Identify which cell holds the provided text, then report its [X, Y] central coordinate. 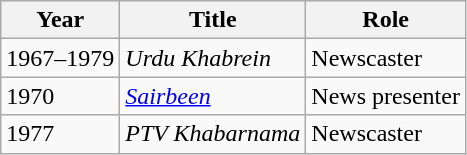
1977 [60, 134]
PTV Khabarnama [213, 134]
News presenter [386, 96]
1967–1979 [60, 58]
1970 [60, 96]
Urdu Khabrein [213, 58]
Sairbeen [213, 96]
Year [60, 20]
Title [213, 20]
Role [386, 20]
